Return [X, Y] of the center of cell containing provided text 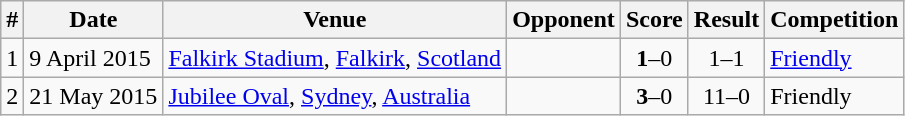
Jubilee Oval, Sydney, Australia [335, 96]
1 [12, 58]
# [12, 20]
Score [654, 20]
9 April 2015 [94, 58]
11–0 [726, 96]
21 May 2015 [94, 96]
2 [12, 96]
Falkirk Stadium, Falkirk, Scotland [335, 58]
Venue [335, 20]
1–0 [654, 58]
Opponent [564, 20]
3–0 [654, 96]
Date [94, 20]
1–1 [726, 58]
Result [726, 20]
Competition [834, 20]
